Return the [X, Y] coordinate for the center point of the cell that contains the specified text.  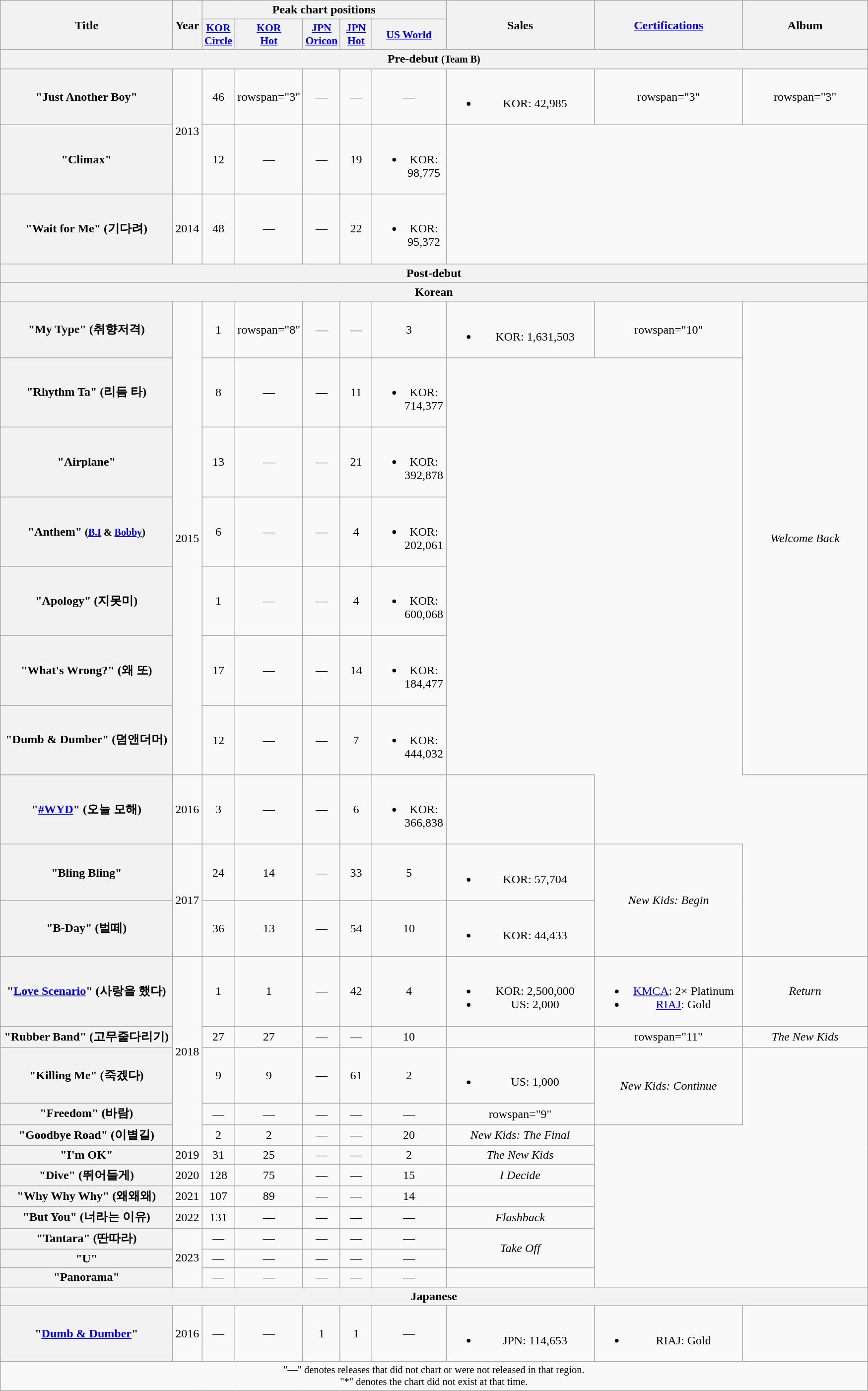
"Wait for Me" (기다려) [86, 229]
"—" denotes releases that did not chart or were not released in that region."*" denotes the chart did not exist at that time. [434, 1376]
"Dumb & Dumber" (덤앤더머) [86, 740]
Year [188, 25]
I Decide [520, 1176]
17 [218, 671]
25 [269, 1155]
"But You" (너라는 이유) [86, 1217]
"Rhythm Ta" (리듬 타) [86, 392]
2017 [188, 901]
KOR: 1,631,503 [520, 330]
Japanese [434, 1296]
2014 [188, 229]
JPN: 114,653 [520, 1333]
KOR: 444,032 [409, 740]
Flashback [520, 1217]
33 [356, 873]
KOR: 98,775 [409, 159]
"Dumb & Dumber" [86, 1333]
KOR: 714,377 [409, 392]
2018 [188, 1051]
128 [218, 1176]
KOR: 44,433 [520, 928]
New Kids: The Final [520, 1135]
Title [86, 25]
36 [218, 928]
RIAJ: Gold [669, 1333]
11 [356, 392]
KOR: 42,985 [520, 96]
US World [409, 35]
2023 [188, 1258]
KOR: 202,061 [409, 531]
KOR: 392,878 [409, 462]
KOR: 600,068 [409, 601]
US: 1,000 [520, 1075]
2022 [188, 1217]
rowspan="10" [669, 330]
New Kids: Begin [669, 901]
KORCircle [218, 35]
KMCA: 2× PlatinumRIAJ: Gold [669, 991]
54 [356, 928]
21 [356, 462]
"Freedom" (바람) [86, 1114]
Return [805, 991]
Post-debut [434, 273]
"Dive" (뛰어들게) [86, 1176]
31 [218, 1155]
KOR: 366,838 [409, 810]
"My Type" (취향저격) [86, 330]
8 [218, 392]
7 [356, 740]
JPNHot [356, 35]
61 [356, 1075]
24 [218, 873]
"What's Wrong?" (왜 또) [86, 671]
KORHot [269, 35]
2015 [188, 538]
2021 [188, 1196]
"I'm OK" [86, 1155]
Sales [520, 25]
"Rubber Band" (고무줄다리기) [86, 1037]
rowspan="8" [269, 330]
"Airplane" [86, 462]
rowspan="11" [669, 1037]
5 [409, 873]
"Why Why Why" (왜왜왜) [86, 1196]
"Panorama" [86, 1277]
89 [269, 1196]
New Kids: Continue [669, 1086]
"Climax" [86, 159]
"Bling Bling" [86, 873]
75 [269, 1176]
Album [805, 25]
46 [218, 96]
131 [218, 1217]
"Goodbye Road" (이별길) [86, 1135]
Take Off [520, 1248]
"Love Scenario" (사랑을 했다) [86, 991]
JPNOricon [322, 35]
2019 [188, 1155]
Korean [434, 292]
"U" [86, 1258]
Pre-debut (Team B) [434, 59]
20 [409, 1135]
2013 [188, 131]
"Just Another Boy" [86, 96]
48 [218, 229]
"B-Day" (벌떼) [86, 928]
Welcome Back [805, 538]
KOR: 2,500,000US: 2,000 [520, 991]
KOR: 184,477 [409, 671]
KOR: 95,372 [409, 229]
Peak chart positions [324, 10]
19 [356, 159]
2020 [188, 1176]
"Anthem" (B.I & Bobby) [86, 531]
107 [218, 1196]
42 [356, 991]
KOR: 57,704 [520, 873]
22 [356, 229]
"Tantara" (딴따라) [86, 1239]
"Killing Me" (죽겠다) [86, 1075]
15 [409, 1176]
"Apology" (지못미) [86, 601]
rowspan="9" [520, 1114]
"#WYD" (오늘 모해) [86, 810]
Certifications [669, 25]
